Extract the (x, y) coordinate from the center of the cell holding the provided text.  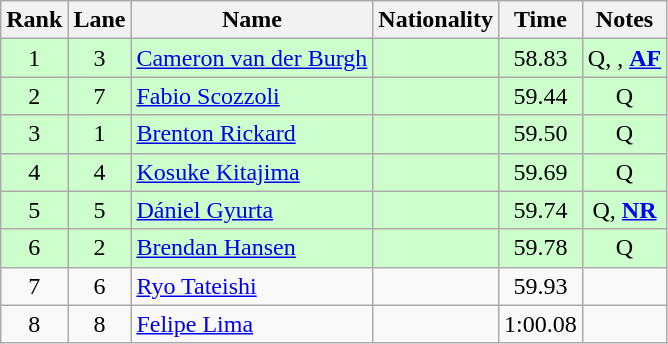
Kosuke Kitajima (252, 172)
59.78 (541, 248)
Dániel Gyurta (252, 210)
59.69 (541, 172)
Brendan Hansen (252, 248)
59.44 (541, 96)
Felipe Lima (252, 324)
Fabio Scozzoli (252, 96)
Time (541, 20)
Name (252, 20)
58.83 (541, 58)
Notes (624, 20)
Rank (34, 20)
Ryo Tateishi (252, 286)
Nationality (436, 20)
Q, , AF (624, 58)
Q, NR (624, 210)
59.50 (541, 134)
59.74 (541, 210)
59.93 (541, 286)
1:00.08 (541, 324)
Brenton Rickard (252, 134)
Lane (100, 20)
Cameron van der Burgh (252, 58)
